From the cell containing the given text, extract its center point as (x, y) coordinate. 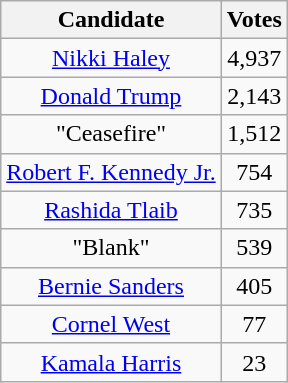
23 (254, 362)
Donald Trump (111, 96)
1,512 (254, 134)
539 (254, 248)
Nikki Haley (111, 58)
Kamala Harris (111, 362)
77 (254, 324)
Rashida Tlaib (111, 210)
"Ceasefire" (111, 134)
Candidate (111, 20)
Votes (254, 20)
Bernie Sanders (111, 286)
Robert F. Kennedy Jr. (111, 172)
405 (254, 286)
"Blank" (111, 248)
Cornel West (111, 324)
735 (254, 210)
2,143 (254, 96)
754 (254, 172)
4,937 (254, 58)
